Return [x, y] of the center of cell containing provided text 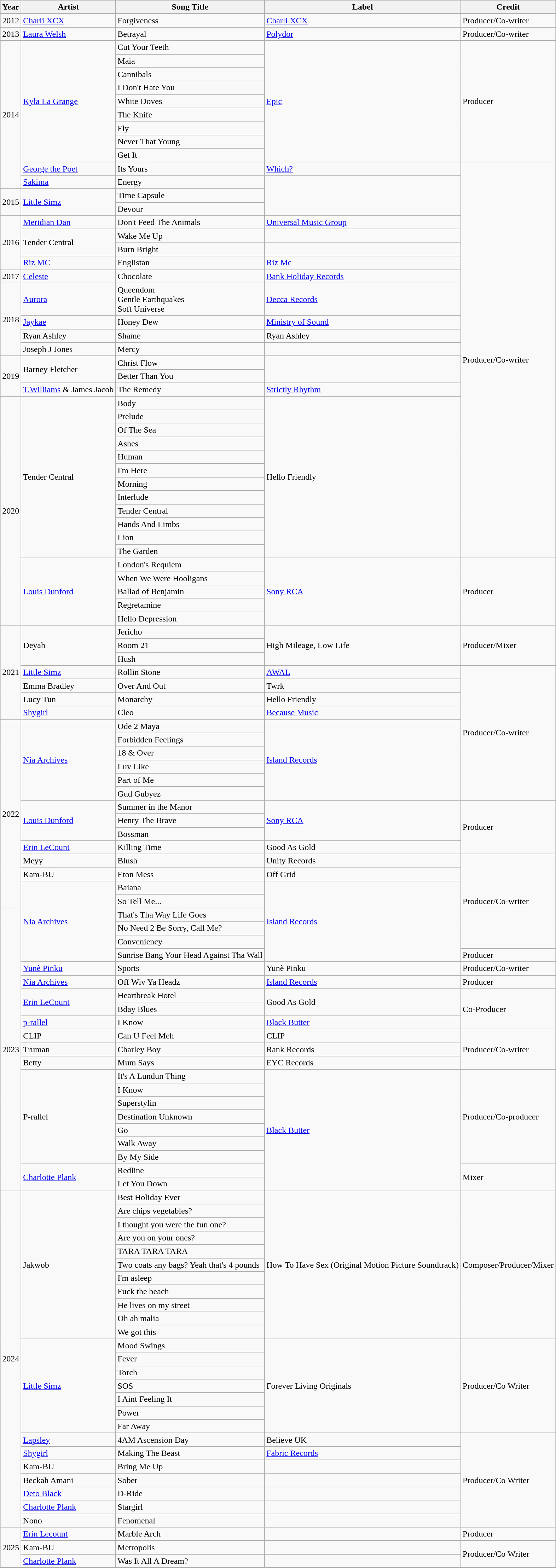
Metropolis [190, 1547]
Betty [69, 1063]
I thought you were the fun one? [190, 1224]
Mercy [190, 349]
Twrk [363, 686]
Christ Flow [190, 363]
Redline [190, 1170]
Hands And Limbs [190, 524]
Prelude [190, 417]
Year [11, 7]
Walk Away [190, 1144]
Charley Boy [190, 1049]
Lucy Tun [69, 699]
Fabric Records [363, 1453]
Part of Me [190, 780]
Jericho [190, 632]
Never That Young [190, 141]
Morning [190, 484]
2021 [11, 672]
Sakima [69, 182]
Emma Bradley [69, 686]
Riz Mc [363, 263]
Its Yours [190, 169]
Blush [190, 861]
Are chips vegetables? [190, 1211]
Cleo [190, 713]
The Garden [190, 551]
Ballad of Benjamin [190, 591]
Torch [190, 1372]
2019 [11, 376]
Erin Lecount [69, 1534]
Kyla La Grange [69, 101]
2023 [11, 1049]
Laura Welsh [69, 34]
Human [190, 457]
Englistan [190, 263]
Let You Down [190, 1184]
Sober [190, 1480]
No Need 2 Be Sorry, Call Me? [190, 928]
Rollin Stone [190, 672]
I Aint Feeling It [190, 1399]
Marble Arch [190, 1534]
Strictly Rhythm [363, 389]
EYC Records [363, 1063]
Summer in the Manor [190, 807]
Bring Me Up [190, 1466]
Oh ah malia [190, 1319]
Ministry of Sound [363, 322]
Shame [190, 336]
SOS [190, 1386]
Decca Records [363, 299]
Polydor [363, 34]
It's A Lundun Thing [190, 1076]
Time Capsule [190, 196]
So Tell Me... [190, 901]
He lives on my street [190, 1305]
2014 [11, 115]
Universal Music Group [363, 222]
Two coats any bags? Yeah that's 4 pounds [190, 1265]
Destination Unknown [190, 1117]
Epic [363, 101]
Are you on your ones? [190, 1238]
Far Away [190, 1426]
The Remedy [190, 389]
Eton Mess [190, 874]
Jaykae [69, 322]
Over And Out [190, 686]
4AM Ascension Day [190, 1440]
Lapsley [69, 1440]
Fever [190, 1359]
Interlude [190, 497]
Co-Producer [508, 1009]
Fly [190, 128]
2016 [11, 243]
p-rallel [69, 1022]
Energy [190, 182]
Deyah [69, 646]
Conveniency [190, 942]
Best Holiday Ever [190, 1197]
AWAL [363, 672]
Room 21 [190, 646]
Producer/Mixer [508, 646]
Devour [190, 209]
2024 [11, 1359]
Burn Bright [190, 249]
Producer/Co-producer [508, 1117]
Power [190, 1413]
Henry The Brave [190, 820]
Composer/Producer/Mixer [508, 1265]
Beckah Amani [69, 1480]
Aurora [69, 299]
I'm Here [190, 470]
Unity Records [363, 861]
Believe UK [363, 1440]
Bank Holiday Records [363, 276]
How To Have Sex (Original Motion Picture Soundtrack) [363, 1265]
Forbidden Feelings [190, 740]
Maia [190, 61]
Body [190, 403]
Meridian Dan [69, 222]
Celeste [69, 276]
T.Williams & James Jacob [69, 389]
Cannibals [190, 74]
Forever Living Originals [363, 1386]
Forgiveness [190, 21]
That's Tha Way Life Goes [190, 915]
Nono [69, 1521]
Rank Records [363, 1049]
Credit [508, 7]
Because Music [363, 713]
The Knife [190, 115]
D-Ride [190, 1494]
Bossman [190, 834]
2025 [11, 1547]
I'm asleep [190, 1278]
Fenomenal [190, 1521]
Better Than You [190, 376]
Regretamine [190, 605]
We got this [190, 1332]
Making The Beast [190, 1453]
Hello Depression [190, 619]
Can U Feel Meh [190, 1036]
Killing Time [190, 847]
Mixer [508, 1177]
Off Grid [363, 874]
2017 [11, 276]
Go [190, 1130]
2015 [11, 202]
Was It All A Dream? [190, 1561]
Don't Feed The Animals [190, 222]
Hush [190, 659]
Baiana [190, 888]
2012 [11, 21]
Joseph J Jones [69, 349]
Barney Fletcher [69, 369]
Ode 2 Maya [190, 726]
2013 [11, 34]
2018 [11, 319]
Meyy [69, 861]
Riz MC [69, 263]
I Don't Hate You [190, 88]
Mum Says [190, 1063]
Artist [69, 7]
George the Poet [69, 169]
Betrayal [190, 34]
White Doves [190, 101]
Ashes [190, 444]
London's Requiem [190, 565]
By My Side [190, 1157]
Mood Swings [190, 1346]
When We Were Hooligans [190, 578]
Lion [190, 538]
2020 [11, 511]
18 & Over [190, 753]
Truman [69, 1049]
Gud Gubyez [190, 793]
Chocolate [190, 276]
TARA TARA TARA [190, 1251]
2022 [11, 814]
Off Wiv Ya Headz [190, 982]
Superstylin [190, 1103]
Sunrise Bang Your Head Against Tha Wall [190, 955]
Deto Black [69, 1494]
Song Title [190, 7]
Get It [190, 155]
Which? [363, 169]
P-rallel [69, 1117]
Luv Like [190, 766]
Wake Me Up [190, 236]
Cut Your Teeth [190, 47]
Jakwob [69, 1265]
Of The Sea [190, 430]
Heartbreak Hotel [190, 995]
Bday Blues [190, 1009]
Monarchy [190, 699]
Stargirl [190, 1507]
Sports [190, 968]
High Mileage, Low Life [363, 646]
Fuck the beach [190, 1292]
QueendomGentle EarthquakesSoft Universe [190, 299]
Honey Dew [190, 322]
Label [363, 7]
